Return the [x, y] coordinate for the center point of the cell that contains the specified text.  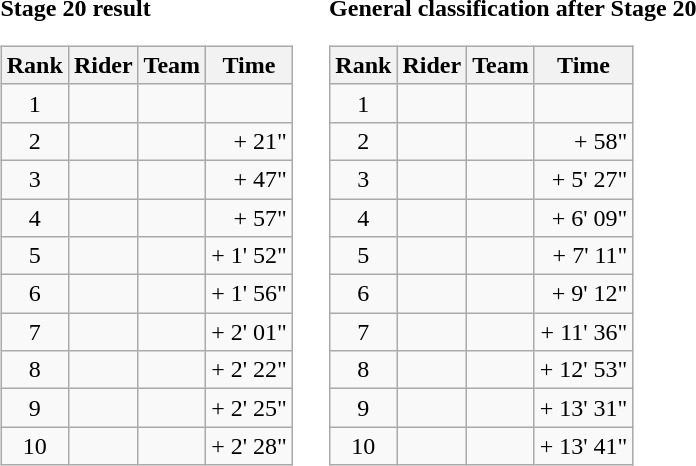
+ 2' 28" [250, 446]
+ 11' 36" [584, 332]
+ 2' 01" [250, 332]
+ 2' 25" [250, 408]
+ 13' 31" [584, 408]
+ 12' 53" [584, 370]
+ 1' 56" [250, 294]
+ 6' 09" [584, 217]
+ 13' 41" [584, 446]
+ 58" [584, 141]
+ 2' 22" [250, 370]
+ 1' 52" [250, 256]
+ 9' 12" [584, 294]
+ 5' 27" [584, 179]
+ 21" [250, 141]
+ 47" [250, 179]
+ 57" [250, 217]
+ 7' 11" [584, 256]
